From the cell containing the given text, extract its center point as [x, y] coordinate. 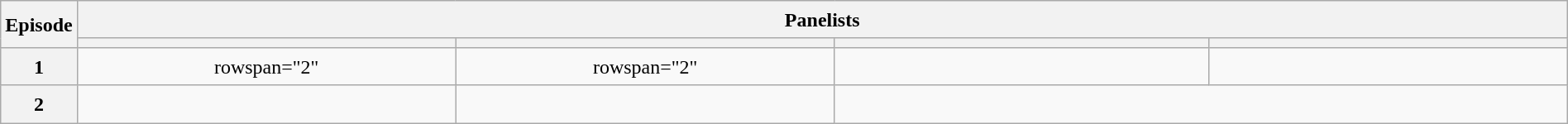
1 [39, 66]
2 [39, 104]
Panelists [822, 20]
Episode [39, 25]
